Return the (X, Y) coordinate for the center point of the cell that contains the specified text.  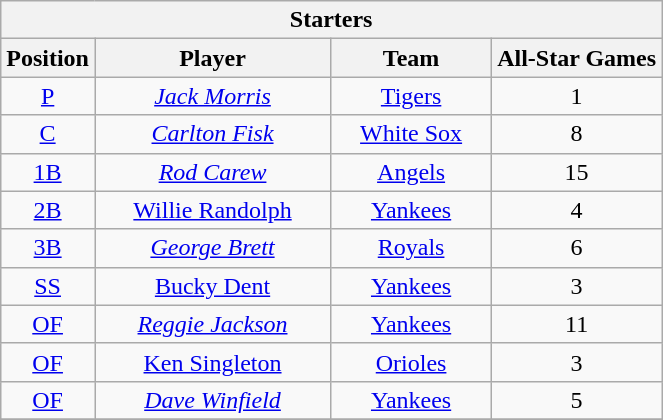
Rod Carew (212, 172)
Starters (332, 20)
Ken Singleton (212, 362)
P (48, 96)
Jack Morris (212, 96)
Reggie Jackson (212, 324)
SS (48, 286)
Team (412, 58)
Bucky Dent (212, 286)
3B (48, 248)
15 (577, 172)
Player (212, 58)
11 (577, 324)
5 (577, 400)
All-Star Games (577, 58)
2B (48, 210)
Carlton Fisk (212, 134)
4 (577, 210)
Royals (412, 248)
6 (577, 248)
Orioles (412, 362)
George Brett (212, 248)
Tigers (412, 96)
1 (577, 96)
Willie Randolph (212, 210)
Dave Winfield (212, 400)
C (48, 134)
1B (48, 172)
White Sox (412, 134)
8 (577, 134)
Angels (412, 172)
Position (48, 58)
